For the text-containing cell, return its midpoint in [X, Y] coordinate format. 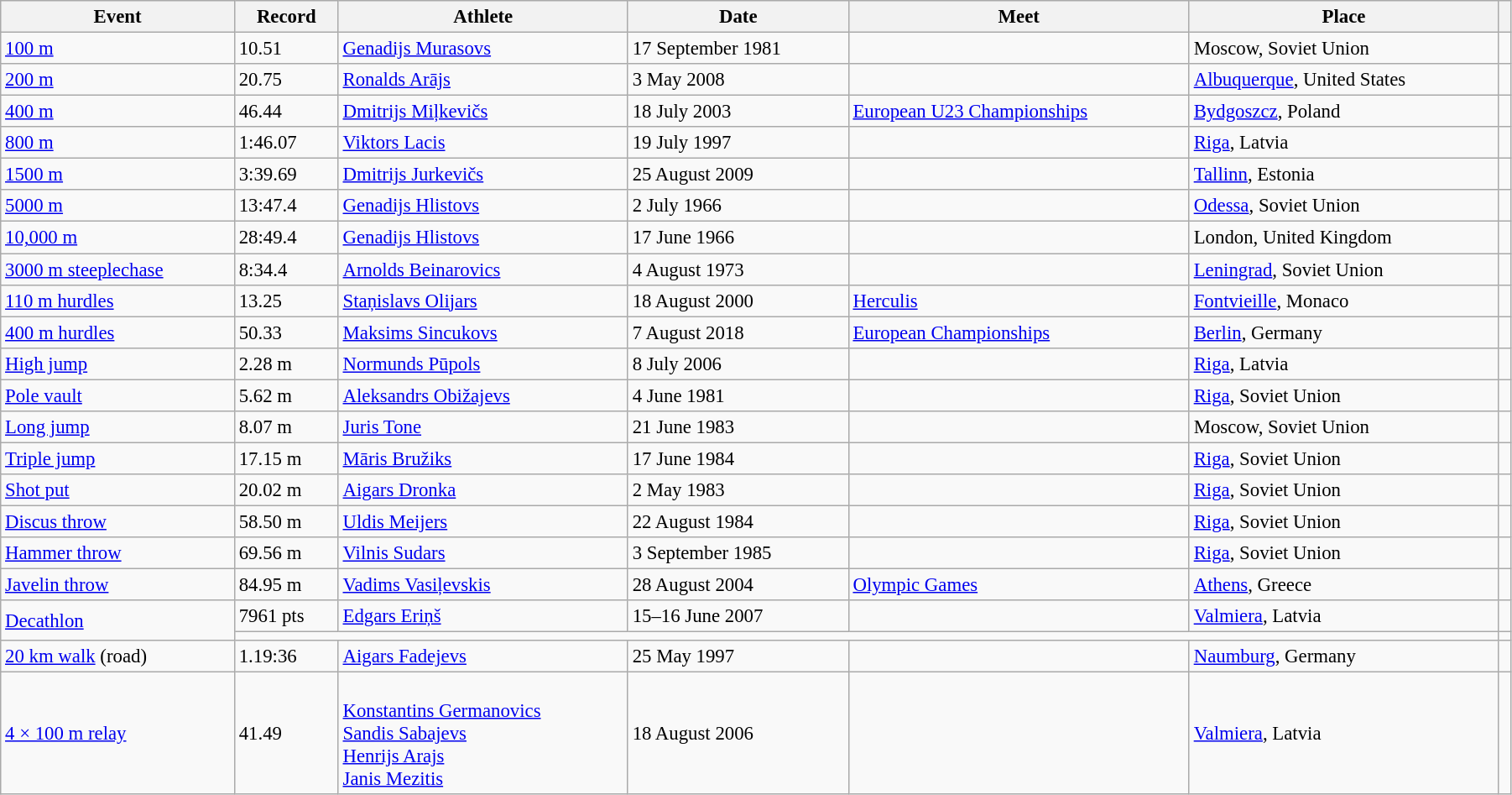
Naumburg, Germany [1343, 656]
17.15 m [286, 458]
3 September 1985 [738, 553]
13:47.4 [286, 206]
Genadijs Murasovs [483, 49]
Aigars Dronka [483, 490]
2.28 m [286, 364]
Normunds Pūpols [483, 364]
Triple jump [117, 458]
European U23 Championships [1019, 112]
Dmitrijs Miļkevičs [483, 112]
Record [286, 17]
17 September 1981 [738, 49]
Leningrad, Soviet Union [1343, 269]
Aigars Fadejevs [483, 656]
Bydgoszcz, Poland [1343, 112]
18 August 2006 [738, 734]
13.25 [286, 301]
21 June 1983 [738, 427]
Olympic Games [1019, 585]
1500 m [117, 175]
20.02 m [286, 490]
7961 pts [286, 616]
28:49.4 [286, 238]
2 July 1966 [738, 206]
400 m [117, 112]
2 May 1983 [738, 490]
Hammer throw [117, 553]
46.44 [286, 112]
Viktors Lacis [483, 143]
Pole vault [117, 395]
Place [1343, 17]
3000 m steeplechase [117, 269]
3 May 2008 [738, 80]
Herculis [1019, 301]
1.19:36 [286, 656]
Staņislavs Olijars [483, 301]
Date [738, 17]
European Championships [1019, 332]
17 June 1984 [738, 458]
High jump [117, 364]
69.56 m [286, 553]
Tallinn, Estonia [1343, 175]
London, United Kingdom [1343, 238]
58.50 m [286, 521]
Maksims Sincukovs [483, 332]
Athlete [483, 17]
25 May 1997 [738, 656]
Arnolds Beinarovics [483, 269]
Decathlon [117, 620]
10.51 [286, 49]
8 July 2006 [738, 364]
Meet [1019, 17]
800 m [117, 143]
22 August 1984 [738, 521]
Fontvieille, Monaco [1343, 301]
Uldis Meijers [483, 521]
100 m [117, 49]
Dmitrijs Jurkevičs [483, 175]
3:39.69 [286, 175]
25 August 2009 [738, 175]
20.75 [286, 80]
Berlin, Germany [1343, 332]
18 August 2000 [738, 301]
4 × 100 m relay [117, 734]
5.62 m [286, 395]
Konstantins GermanovicsSandis SabajevsHenrijs ArajsJanis Mezitis [483, 734]
7 August 2018 [738, 332]
Javelin throw [117, 585]
110 m hurdles [117, 301]
15–16 June 2007 [738, 616]
Event [117, 17]
4 June 1981 [738, 395]
19 July 1997 [738, 143]
Athens, Greece [1343, 585]
Albuquerque, United States [1343, 80]
Vilnis Sudars [483, 553]
8.07 m [286, 427]
Odessa, Soviet Union [1343, 206]
Māris Bružiks [483, 458]
Discus throw [117, 521]
50.33 [286, 332]
200 m [117, 80]
10,000 m [117, 238]
8:34.4 [286, 269]
5000 m [117, 206]
41.49 [286, 734]
Long jump [117, 427]
Aleksandrs Obižajevs [483, 395]
Vadims Vasiļevskis [483, 585]
17 June 1966 [738, 238]
4 August 1973 [738, 269]
1:46.07 [286, 143]
28 August 2004 [738, 585]
Edgars Eriņš [483, 616]
20 km walk (road) [117, 656]
84.95 m [286, 585]
Juris Tone [483, 427]
400 m hurdles [117, 332]
18 July 2003 [738, 112]
Ronalds Arājs [483, 80]
Shot put [117, 490]
